Return the (x, y) coordinate for the center point of the cell that contains the specified text.  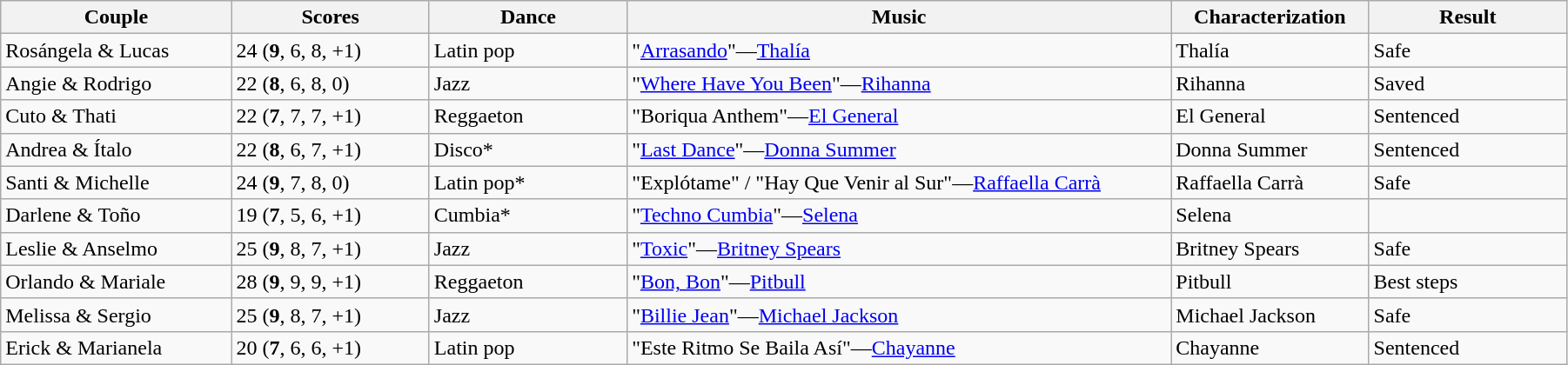
Erick & Marianela (117, 348)
20 (7, 6, 6, +1) (331, 348)
Rihanna (1270, 83)
Saved (1467, 83)
Scores (331, 17)
"Techno Cumbia"—Selena (900, 216)
"Bon, Bon"—Pitbull (900, 282)
"Explótame" / "Hay Que Venir al Sur"—Raffaella Carrà (900, 182)
"Arrasando"—Thalía (900, 50)
"Where Have You Been"—Rihanna (900, 83)
Angie & Rodrigo (117, 83)
22 (8, 6, 7, +1) (331, 149)
Andrea & Ítalo (117, 149)
28 (9, 9, 9, +1) (331, 282)
Leslie & Anselmo (117, 249)
Santi & Michelle (117, 182)
22 (7, 7, 7, +1) (331, 116)
Selena (1270, 216)
Chayanne (1270, 348)
Cuto & Thati (117, 116)
Best steps (1467, 282)
Result (1467, 17)
El General (1270, 116)
Disco* (527, 149)
24 (9, 6, 8, +1) (331, 50)
Cumbia* (527, 216)
Rosángela & Lucas (117, 50)
Characterization (1270, 17)
Thalía (1270, 50)
"Toxic"—Britney Spears (900, 249)
Dance (527, 17)
Pitbull (1270, 282)
24 (9, 7, 8, 0) (331, 182)
Couple (117, 17)
"Billie Jean"—Michael Jackson (900, 315)
"Este Ritmo Se Baila Así"—Chayanne (900, 348)
Orlando & Mariale (117, 282)
"Last Dance"—Donna Summer (900, 149)
Raffaella Carrà (1270, 182)
Melissa & Sergio (117, 315)
Michael Jackson (1270, 315)
Music (900, 17)
19 (7, 5, 6, +1) (331, 216)
Britney Spears (1270, 249)
Latin pop* (527, 182)
Darlene & Toño (117, 216)
Donna Summer (1270, 149)
22 (8, 6, 8, 0) (331, 83)
"Boriqua Anthem"—El General (900, 116)
